Capture the cell that displays the provided text and extract its (X, Y) central coordinate. 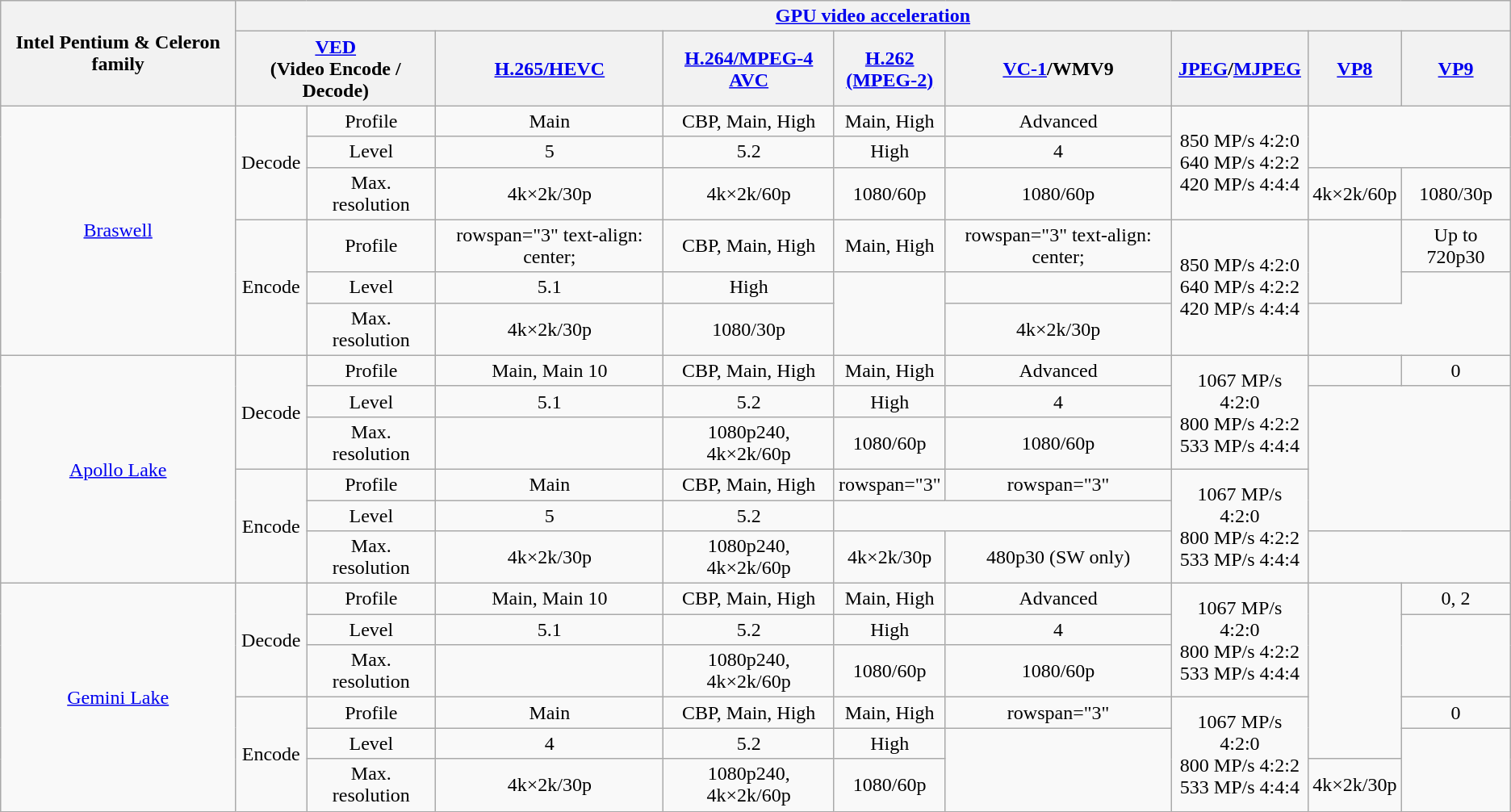
Intel Pentium & Celeron family (118, 53)
VP9 (1456, 69)
H.262(MPEG-2) (889, 69)
Braswell (118, 231)
H.265/HEVC (550, 69)
VED (Video Encode / Decode) (336, 69)
VP8 (1354, 69)
480p30 (SW only) (1058, 557)
GPU video acceleration (873, 16)
0, 2 (1456, 599)
Apollo Lake (118, 469)
VC-1/WMV9 (1058, 69)
Gemini Lake (118, 697)
Up to 720p30 (1456, 245)
JPEG/MJPEG (1240, 69)
H.264/MPEG-4 AVC (749, 69)
